Identify which cell holds the provided text, then report its (x, y) central coordinate. 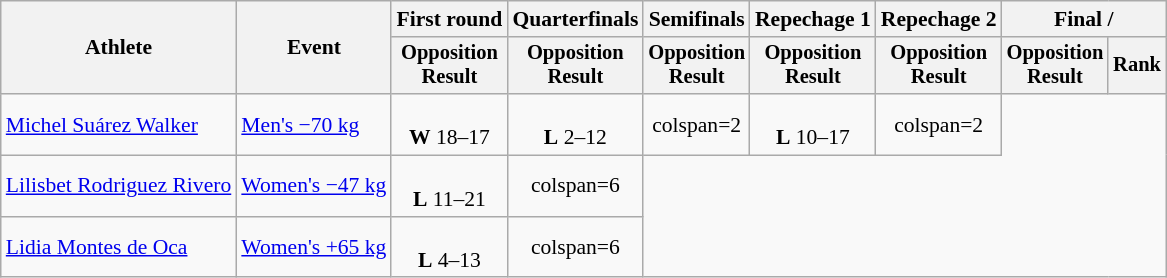
First round (449, 19)
Final / (1084, 19)
Repechage 1 (813, 19)
Quarterfinals (575, 19)
Athlete (119, 48)
Event (314, 48)
Women's +65 kg (314, 248)
Women's −47 kg (314, 186)
Lidia Montes de Oca (119, 248)
Men's −70 kg (314, 124)
W 18–17 (449, 124)
Semifinals (696, 19)
Michel Suárez Walker (119, 124)
L 10–17 (813, 124)
Lilisbet Rodriguez Rivero (119, 186)
Rank (1137, 66)
L 4–13 (449, 248)
Repechage 2 (939, 19)
L 2–12 (575, 124)
L 11–21 (449, 186)
